Scan for the cell matching the given text and deliver its [x, y] coordinate at center. 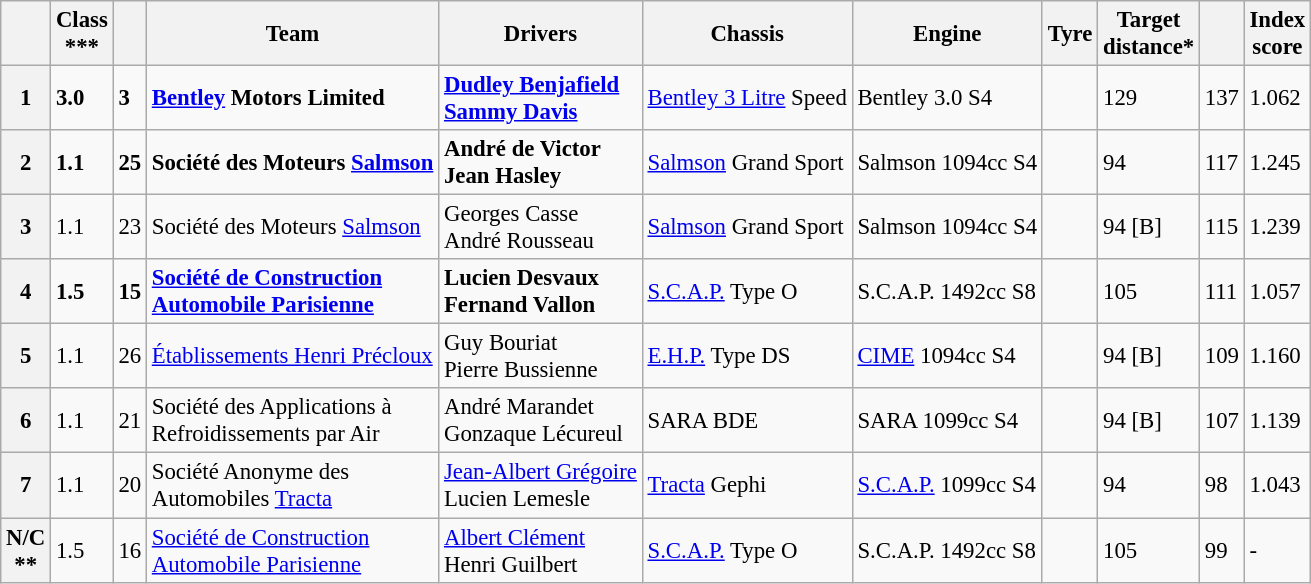
1.239 [1277, 228]
SARA 1099cc S4 [947, 420]
Tyre [1070, 34]
99 [1222, 550]
1 [26, 98]
1.245 [1277, 162]
109 [1222, 356]
Indexscore [1277, 34]
Team [292, 34]
SARA BDE [747, 420]
117 [1222, 162]
Jean-Albert Grégoire Lucien Lemesle [541, 486]
Chassis [747, 34]
E.H.P. Type DS [747, 356]
98 [1222, 486]
137 [1222, 98]
Bentley Motors Limited [292, 98]
Targetdistance* [1149, 34]
Tracta Gephi [747, 486]
23 [130, 228]
Bentley 3.0 S4 [947, 98]
André de Victor Jean Hasley [541, 162]
7 [26, 486]
15 [130, 292]
2 [26, 162]
6 [26, 420]
26 [130, 356]
Class*** [82, 34]
Dudley Benjafield Sammy Davis [541, 98]
1.139 [1277, 420]
Lucien Desvaux Fernand Vallon [541, 292]
111 [1222, 292]
Engine [947, 34]
1.160 [1277, 356]
107 [1222, 420]
André Marandet Gonzaque Lécureul [541, 420]
Bentley 3 Litre Speed [747, 98]
3.0 [82, 98]
Guy Bouriat Pierre Bussienne [541, 356]
Société Anonyme desAutomobiles Tracta [292, 486]
1.057 [1277, 292]
115 [1222, 228]
CIME 1094cc S4 [947, 356]
S.C.A.P. 1099cc S4 [947, 486]
1.043 [1277, 486]
Georges Casse André Rousseau [541, 228]
Société des Applications àRefroidissements par Air [292, 420]
16 [130, 550]
5 [26, 356]
25 [130, 162]
4 [26, 292]
N/C** [26, 550]
20 [130, 486]
1.062 [1277, 98]
Établissements Henri Précloux [292, 356]
129 [1149, 98]
Drivers [541, 34]
- [1277, 550]
Albert Clément Henri Guilbert [541, 550]
21 [130, 420]
